Return the [x, y] coordinate for the center point of the cell that contains the specified text.  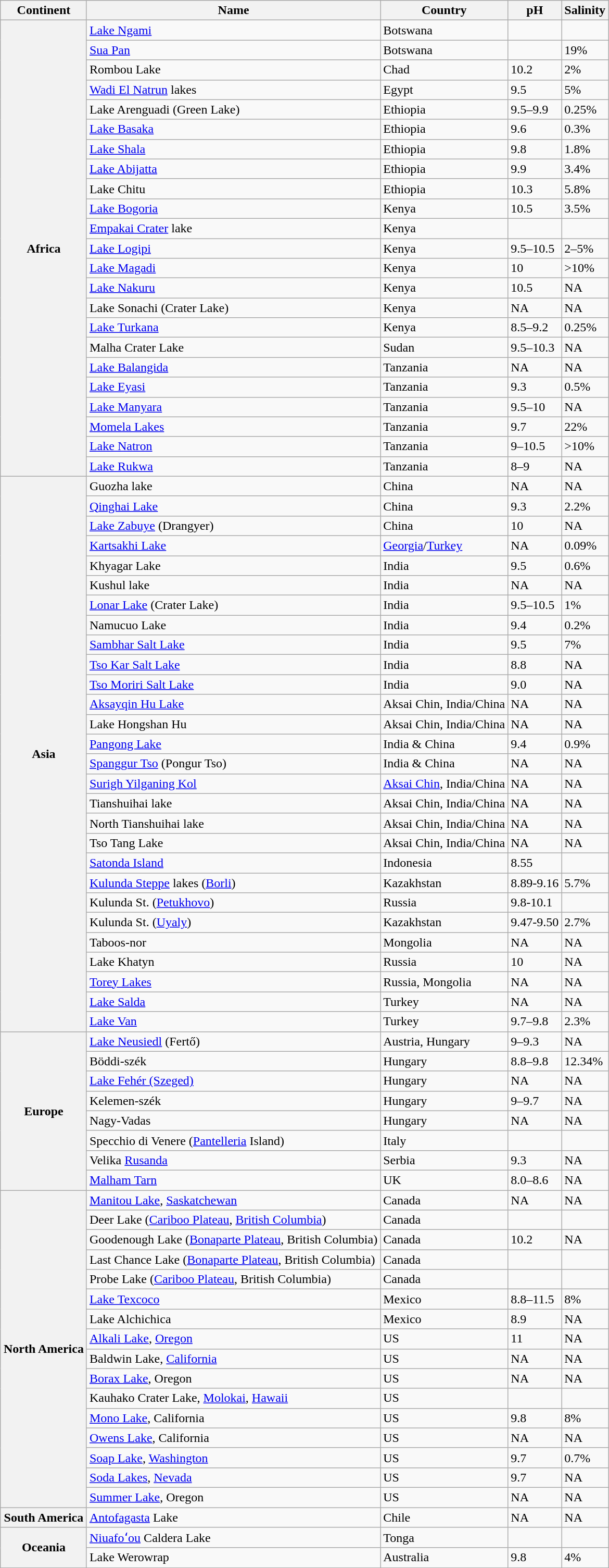
22% [585, 427]
Continent [44, 10]
Rombou Lake [233, 70]
1.8% [585, 149]
pH [535, 10]
0.09% [585, 545]
Tso Moriri Salt Lake [233, 685]
Indonesia [445, 863]
Specchio di Venere (Pantelleria Island) [233, 1140]
North Tianshuihai lake [233, 823]
Australia [445, 1558]
Satonda Island [233, 863]
Lake Werowrap [233, 1558]
Torey Lakes [233, 982]
Oceania [44, 1548]
Kulunda St. (Uyaly) [233, 923]
Lake Manyara [233, 407]
Lake Alchichica [233, 1319]
10.3 [535, 189]
9.0 [535, 685]
Tianshuihai lake [233, 803]
Qinghai Lake [233, 506]
Mono Lake, California [233, 1418]
Lonar Lake (Crater Lake) [233, 605]
Antofagasta Lake [233, 1517]
Tso Kar Salt Lake [233, 665]
5.7% [585, 883]
Country [445, 10]
Borax Lake, Oregon [233, 1378]
2.7% [585, 923]
19% [585, 50]
Soap Lake, Washington [233, 1458]
Europe [44, 1111]
8.8–9.8 [535, 1061]
8.8 [535, 665]
Lake Salda [233, 1002]
12.34% [585, 1061]
9–9.7 [535, 1101]
Lake Basaka [233, 129]
0.3% [585, 129]
Lake Ngami [233, 30]
Guozha lake [233, 486]
Lake Bogoria [233, 208]
Empakai Crater lake [233, 228]
Lake Chitu [233, 189]
4% [585, 1558]
0.2% [585, 625]
Soda Lakes, Nevada [233, 1477]
5.8% [585, 189]
8.9 [535, 1319]
Aksayqin Hu Lake [233, 704]
2% [585, 70]
Chile [445, 1517]
Momela Lakes [233, 427]
Tso Tang Lake [233, 843]
Manitou Lake, Saskatchewan [233, 1200]
Sambhar Salt Lake [233, 645]
Lake Van [233, 1022]
1% [585, 605]
8.0–8.6 [535, 1180]
3.4% [585, 169]
Russia, Mongolia [445, 982]
9–9.3 [535, 1041]
Nagy-Vadas [233, 1121]
Africa [44, 248]
Lake Logipi [233, 248]
8.55 [535, 863]
Lake Eyasi [233, 387]
Sudan [445, 347]
7% [585, 645]
0.5% [585, 387]
Lake Fehér (Szeged) [233, 1081]
Italy [445, 1140]
Mongolia [445, 942]
Kulunda St. (Petukhovo) [233, 903]
Niuafoʻou Caldera Lake [233, 1538]
Taboos-nor [233, 942]
Lake Magadi [233, 268]
Lake Natron [233, 446]
Summer Lake, Oregon [233, 1497]
2.2% [585, 506]
Name [233, 10]
Austria, Hungary [445, 1041]
Last Chance Lake (Bonaparte Plateau, British Columbia) [233, 1260]
9.5–10.3 [535, 347]
2–5% [585, 248]
9.5–9.9 [535, 109]
Chad [445, 70]
9.6 [535, 129]
11 [535, 1339]
2.3% [585, 1022]
Lake Balangida [233, 367]
North America [44, 1348]
Georgia/Turkey [445, 545]
Kushul lake [233, 586]
Probe Lake (Cariboo Plateau, British Columbia) [233, 1279]
Deer Lake (Cariboo Plateau, British Columbia) [233, 1220]
Lake Sonachi (Crater Lake) [233, 308]
Spanggur Tso (Pongur Tso) [233, 764]
9.5–10 [535, 407]
9.8-10.1 [535, 903]
Namucuo Lake [233, 625]
Lake Arenguadi (Green Lake) [233, 109]
Kartsakhi Lake [233, 545]
Lake Abijatta [233, 169]
Kulunda Steppe lakes (Borli) [233, 883]
Lake Nakuru [233, 288]
Goodenough Lake (Bonaparte Plateau, British Columbia) [233, 1240]
Lake Zabuye (Drangyer) [233, 526]
UK [445, 1180]
Kelemen-szék [233, 1101]
Velika Rusanda [233, 1160]
Malham Tarn [233, 1180]
Lake Hongshan Hu [233, 724]
Böddi-szék [233, 1061]
Asia [44, 754]
8.8–11.5 [535, 1299]
Kauhako Crater Lake, Molokai, Hawaii [233, 1398]
0.9% [585, 744]
9–10.5 [535, 446]
9.47-9.50 [535, 923]
Owens Lake, California [233, 1438]
South America [44, 1517]
9.7–9.8 [535, 1022]
Baldwin Lake, California [233, 1359]
3.5% [585, 208]
Lake Shala [233, 149]
Sua Pan [233, 50]
Lake Khatyn [233, 962]
Tonga [445, 1538]
Serbia [445, 1160]
Wadi El Natrun lakes [233, 90]
Pangong Lake [233, 744]
Salinity [585, 10]
Surigh Yilganing Kol [233, 783]
Lake Turkana [233, 328]
5% [585, 90]
9.9 [535, 169]
Egypt [445, 90]
8–9 [535, 466]
8.89-9.16 [535, 883]
Lake Rukwa [233, 466]
Lake Texcoco [233, 1299]
Malha Crater Lake [233, 347]
8.5–9.2 [535, 328]
0.7% [585, 1458]
0.6% [585, 565]
Khyagar Lake [233, 565]
Lake Neusiedl (Fertő) [233, 1041]
Alkali Lake, Oregon [233, 1339]
